Locate the cell with the specified text and output its (x, y) center coordinate. 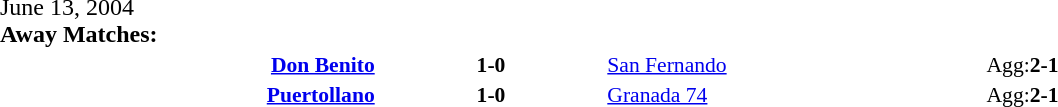
San Fernando (795, 64)
1-0 (492, 64)
